For the text-containing cell, return its midpoint in (x, y) coordinate format. 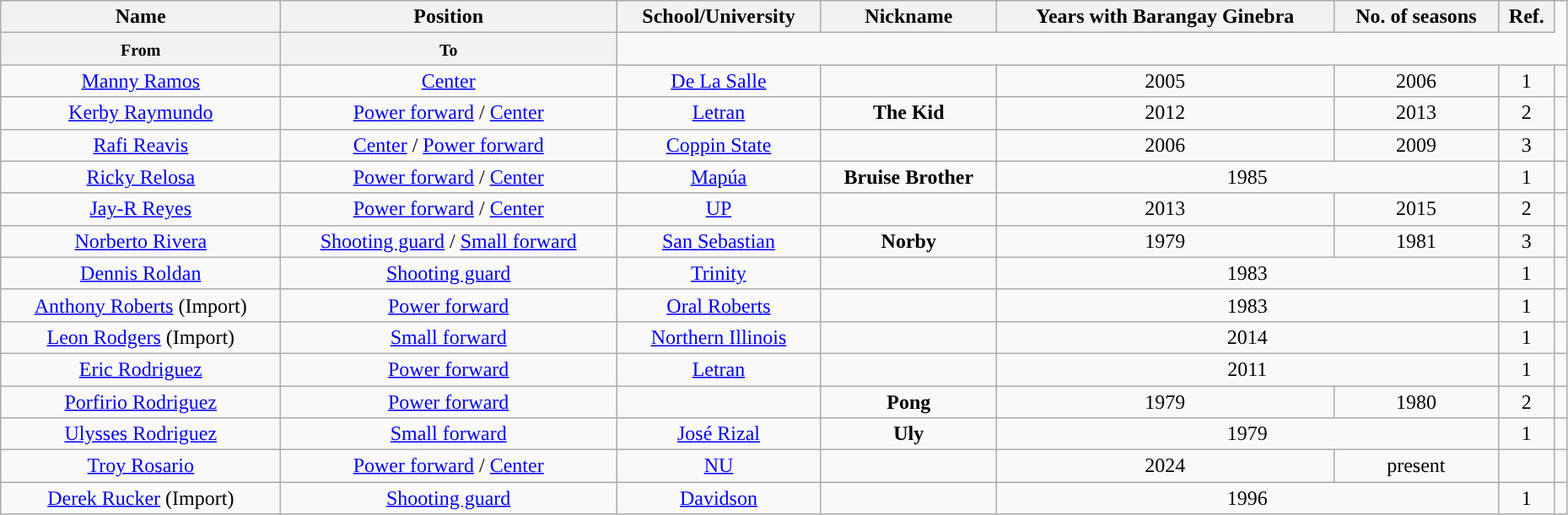
Manny Ramos (141, 81)
Norby (908, 241)
Nickname (908, 17)
2005 (1165, 81)
Position (449, 17)
Kerby Raymundo (141, 113)
2015 (1415, 209)
José Rizal (719, 434)
present (1415, 466)
UP (719, 209)
2014 (1247, 337)
1996 (1247, 498)
Uly (908, 434)
From (141, 49)
Center (449, 81)
Bruise Brother (908, 177)
Oral Roberts (719, 305)
Troy Rosario (141, 466)
Derek Rucker (Import) (141, 498)
Ref. (1527, 17)
Center / Power forward (449, 145)
Trinity (719, 273)
Norberto Rivera (141, 241)
Name (141, 17)
Leon Rodgers (Import) (141, 337)
School/University (719, 17)
Mapúa (719, 177)
NU (719, 466)
2012 (1165, 113)
Anthony Roberts (Import) (141, 305)
2011 (1247, 369)
Porfirio Rodriguez (141, 402)
The Kid (908, 113)
1981 (1415, 241)
No. of seasons (1415, 17)
Davidson (719, 498)
Jay-R Reyes (141, 209)
Ricky Relosa (141, 177)
Coppin State (719, 145)
2024 (1165, 466)
1980 (1415, 402)
De La Salle (719, 81)
Northern Illinois (719, 337)
2009 (1415, 145)
Shooting guard / Small forward (449, 241)
Ulysses Rodriguez (141, 434)
Pong (908, 402)
To (449, 49)
1985 (1247, 177)
Dennis Roldan (141, 273)
San Sebastian (719, 241)
Eric Rodriguez (141, 369)
Rafi Reavis (141, 145)
Years with Barangay Ginebra (1165, 17)
